Find where the given text appears and provide that cell's center as (x, y) coordinate. 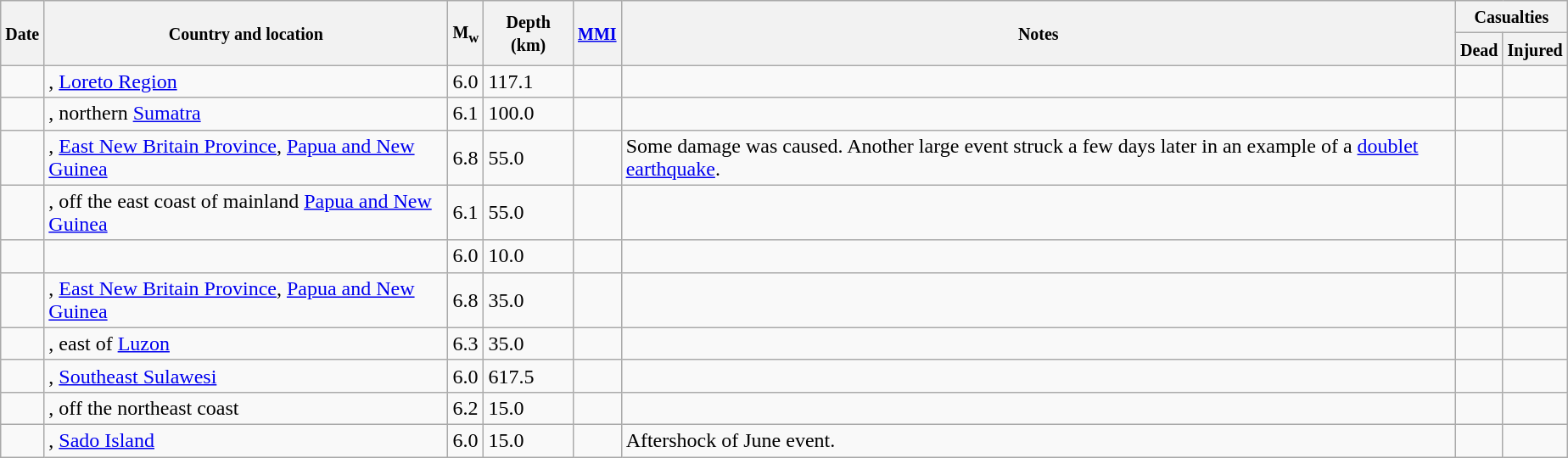
617.5 (529, 376)
, Southeast Sulawesi (246, 376)
Depth (km) (529, 33)
6.3 (466, 343)
Injured (1535, 49)
10.0 (529, 256)
, Sado Island (246, 440)
, off the east coast of mainland Papua and New Guinea (246, 212)
, northern Sumatra (246, 114)
Aftershock of June event. (1039, 440)
Notes (1039, 33)
100.0 (529, 114)
Country and location (246, 33)
Mw (466, 33)
117.1 (529, 81)
Casualties (1511, 17)
, off the northeast coast (246, 408)
6.2 (466, 408)
, Loreto Region (246, 81)
Dead (1479, 49)
MMI (597, 33)
, east of Luzon (246, 343)
Some damage was caused. Another large event struck a few days later in an example of a doublet earthquake. (1039, 158)
Date (22, 33)
